Return (x, y) of the center of cell containing provided text 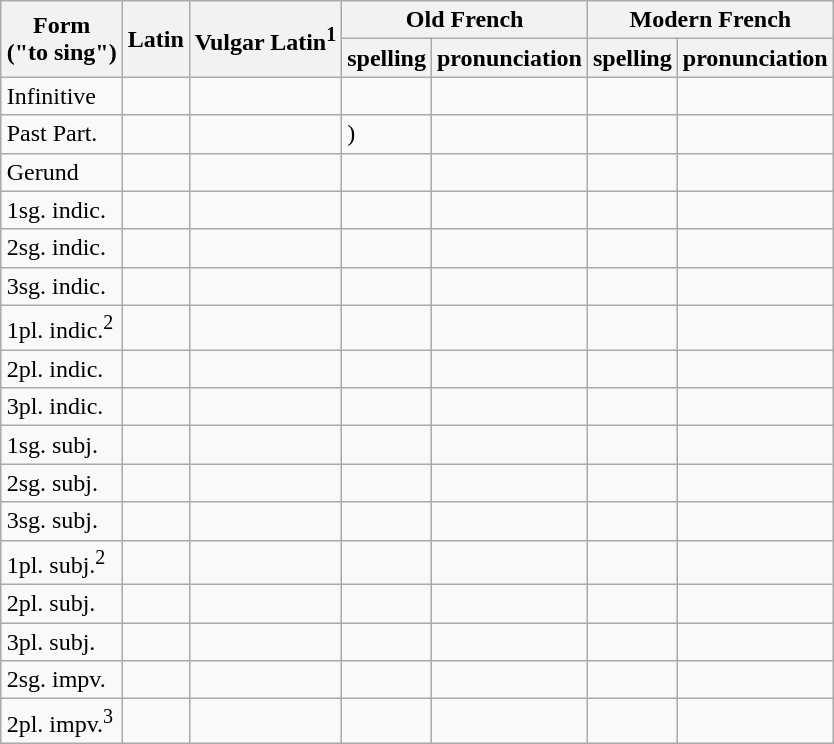
1pl. subj.2 (62, 562)
1sg. indic. (62, 210)
2pl. subj. (62, 604)
3sg. indic. (62, 286)
3pl. subj. (62, 642)
1pl. indic.2 (62, 328)
3sg. subj. (62, 521)
Vulgar Latin1 (265, 39)
Form("to sing") (62, 39)
) (387, 134)
2pl. indic. (62, 369)
Latin (156, 39)
Past Part. (62, 134)
Infinitive (62, 96)
1sg. subj. (62, 445)
Gerund (62, 172)
Old French (465, 20)
2sg. impv. (62, 680)
2sg. indic. (62, 248)
3pl. indic. (62, 407)
2sg. subj. (62, 483)
2pl. impv.3 (62, 722)
Modern French (710, 20)
